Search for the cell housing the specified text and yield its (x, y) center coordinate. 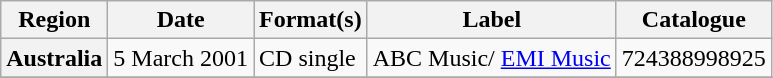
Australia (54, 58)
5 March 2001 (181, 58)
ABC Music/ EMI Music (492, 58)
Format(s) (311, 20)
CD single (311, 58)
724388998925 (694, 58)
Label (492, 20)
Region (54, 20)
Date (181, 20)
Catalogue (694, 20)
